Capture the cell that displays the provided text and extract its [X, Y] central coordinate. 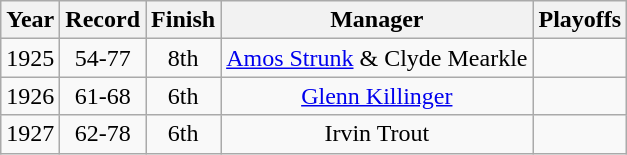
Playoffs [580, 20]
1925 [30, 58]
1926 [30, 96]
54-77 [103, 58]
Irvin Trout [377, 134]
Manager [377, 20]
62-78 [103, 134]
8th [184, 58]
Amos Strunk & Clyde Mearkle [377, 58]
Finish [184, 20]
61-68 [103, 96]
Glenn Killinger [377, 96]
Record [103, 20]
Year [30, 20]
1927 [30, 134]
